Determine the (X, Y) coordinate at the center of the cell enclosing the given text.  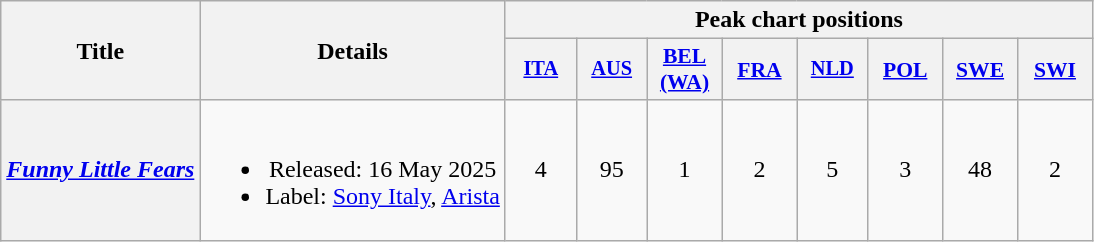
FRA (760, 70)
5 (832, 170)
NLD (832, 70)
4 (540, 170)
POL (906, 70)
BEL(WA) (684, 70)
Title (100, 50)
AUS (612, 70)
95 (612, 170)
3 (906, 170)
48 (980, 170)
Details (353, 50)
Peak chart positions (798, 20)
Funny Little Fears (100, 170)
Released: 16 May 2025Label: Sony Italy, Arista (353, 170)
SWI (1056, 70)
SWE (980, 70)
ITA (540, 70)
1 (684, 170)
